Provide the (x, y) coordinate of the cell's center where the given text is located.  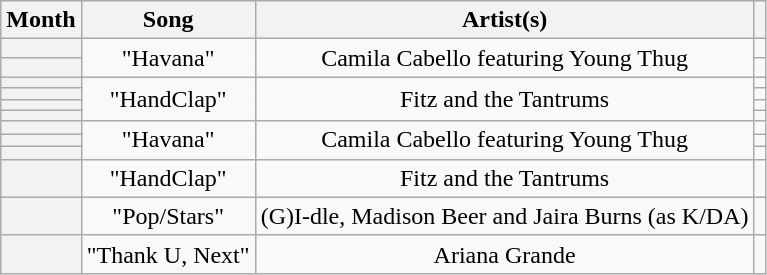
Artist(s) (504, 20)
Month (41, 20)
Ariana Grande (504, 254)
"Thank U, Next" (168, 254)
"Pop/Stars" (168, 216)
Song (168, 20)
(G)I-dle, Madison Beer and Jaira Burns (as K/DA) (504, 216)
